Extract the (x, y) coordinate from the center of the cell holding the provided text.  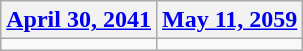
May 11, 2059 (229, 20)
April 30, 2041 (79, 20)
